Find where the given text appears and provide that cell's center as (X, Y) coordinate. 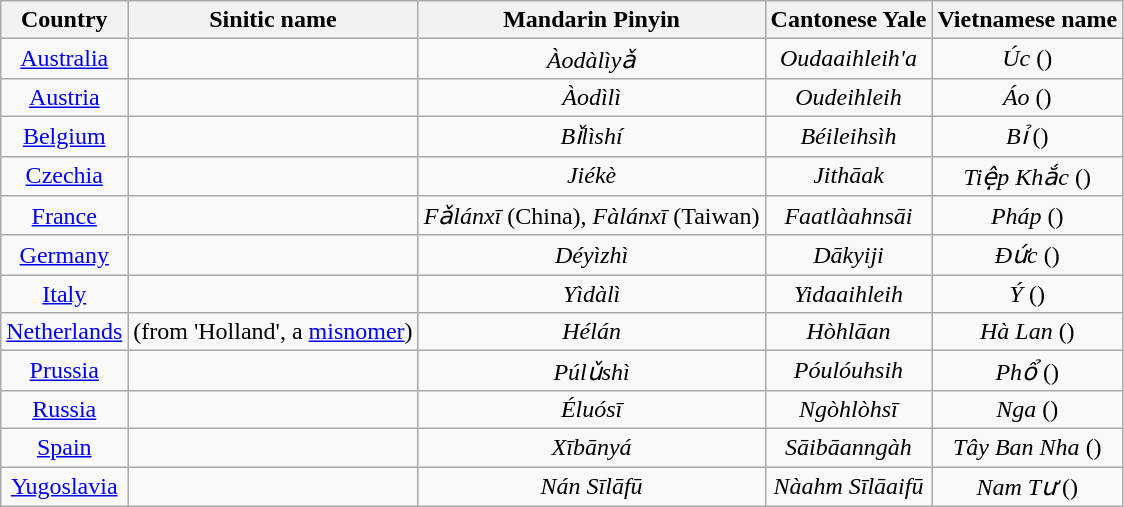
Sinitic name (273, 20)
France (64, 216)
Yìdàlì (592, 294)
Bǐlìshí (592, 136)
Mandarin Pinyin (592, 20)
Australia (64, 59)
Spain (64, 447)
Jithāak (848, 176)
Tây Ban Nha () (1028, 447)
Country (64, 20)
Fǎlánxī (China), Fàlánxī (Taiwan) (592, 216)
Hélán (592, 332)
Hà Lan () (1028, 332)
Vietnamese name (1028, 20)
Póulóuhsih (848, 371)
Cantonese Yale (848, 20)
Úc () (1028, 59)
Italy (64, 294)
Czechia (64, 176)
Belgium (64, 136)
Đức () (1028, 255)
Pháp () (1028, 216)
Yugoslavia (64, 486)
Éluósī (592, 409)
Yidaaihleih (848, 294)
Áo () (1028, 97)
Phổ () (1028, 371)
Austria (64, 97)
Oudeihleih (848, 97)
Netherlands (64, 332)
Nàahm Sīlāaifū (848, 486)
Hòhlāan (848, 332)
Àodìlì (592, 97)
Oudaaihleih'a (848, 59)
Déyìzhì (592, 255)
Jiékè (592, 176)
Bỉ () (1028, 136)
Ngòhlòhsī (848, 409)
Prussia (64, 371)
Béileihsìh (848, 136)
Russia (64, 409)
Dākyiji (848, 255)
Faatlàahnsāi (848, 216)
Nam Tư () (1028, 486)
Nga () (1028, 409)
Àodàlìyǎ (592, 59)
Nán Sīlāfū (592, 486)
Germany (64, 255)
(from 'Holland', a misnomer) (273, 332)
Púlǔshì (592, 371)
Xībānyá (592, 447)
Sāibāanngàh (848, 447)
Tiệp Khắc () (1028, 176)
Ý () (1028, 294)
